Extract the [X, Y] coordinate from the center of the cell holding the provided text.  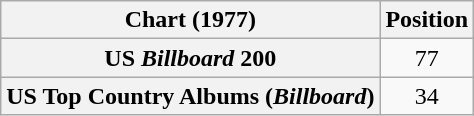
US Top Country Albums (Billboard) [190, 96]
Position [427, 20]
US Billboard 200 [190, 58]
34 [427, 96]
77 [427, 58]
Chart (1977) [190, 20]
